Return the (x, y) coordinate for the center point of the cell that contains the specified text.  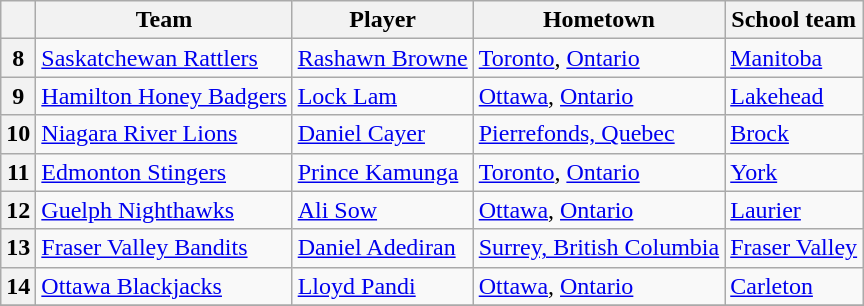
Carleton (794, 286)
8 (18, 58)
School team (794, 20)
Lakehead (794, 96)
Saskatchewan Rattlers (164, 58)
Player (382, 20)
Daniel Adediran (382, 248)
Niagara River Lions (164, 134)
Ali Sow (382, 210)
Pierrefonds, Quebec (599, 134)
10 (18, 134)
9 (18, 96)
Manitoba (794, 58)
Lloyd Pandi (382, 286)
14 (18, 286)
Laurier (794, 210)
York (794, 172)
Guelph Nighthawks (164, 210)
Prince Kamunga (382, 172)
13 (18, 248)
Team (164, 20)
Hamilton Honey Badgers (164, 96)
Fraser Valley (794, 248)
Surrey, British Columbia (599, 248)
Edmonton Stingers (164, 172)
11 (18, 172)
12 (18, 210)
Lock Lam (382, 96)
Fraser Valley Bandits (164, 248)
Hometown (599, 20)
Brock (794, 134)
Rashawn Browne (382, 58)
Ottawa Blackjacks (164, 286)
Daniel Cayer (382, 134)
